Scan for the cell matching the given text and deliver its (X, Y) coordinate at center. 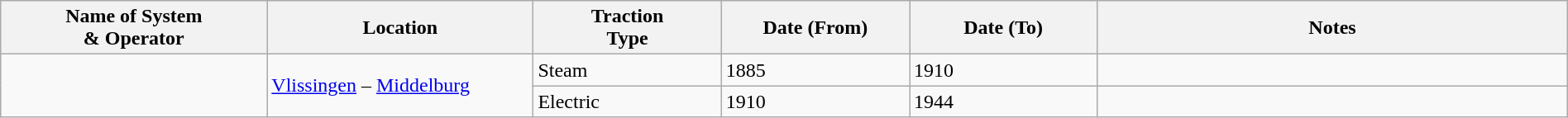
Vlissingen – Middelburg (400, 86)
Location (400, 28)
Date (To) (1004, 28)
1885 (815, 70)
1944 (1004, 101)
Electric (627, 101)
Name of System& Operator (134, 28)
Steam (627, 70)
TractionType (627, 28)
Date (From) (815, 28)
Notes (1332, 28)
